Scan for the cell matching the given text and deliver its (x, y) coordinate at center. 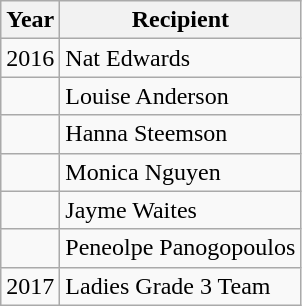
Peneolpe Panogopoulos (180, 248)
Recipient (180, 20)
Hanna Steemson (180, 134)
Louise Anderson (180, 96)
Ladies Grade 3 Team (180, 286)
Nat Edwards (180, 58)
Monica Nguyen (180, 172)
Jayme Waites (180, 210)
Year (30, 20)
2017 (30, 286)
2016 (30, 58)
